Pinpoint the cell where the given text exists, returning its [X, Y] midpoint coordinate. 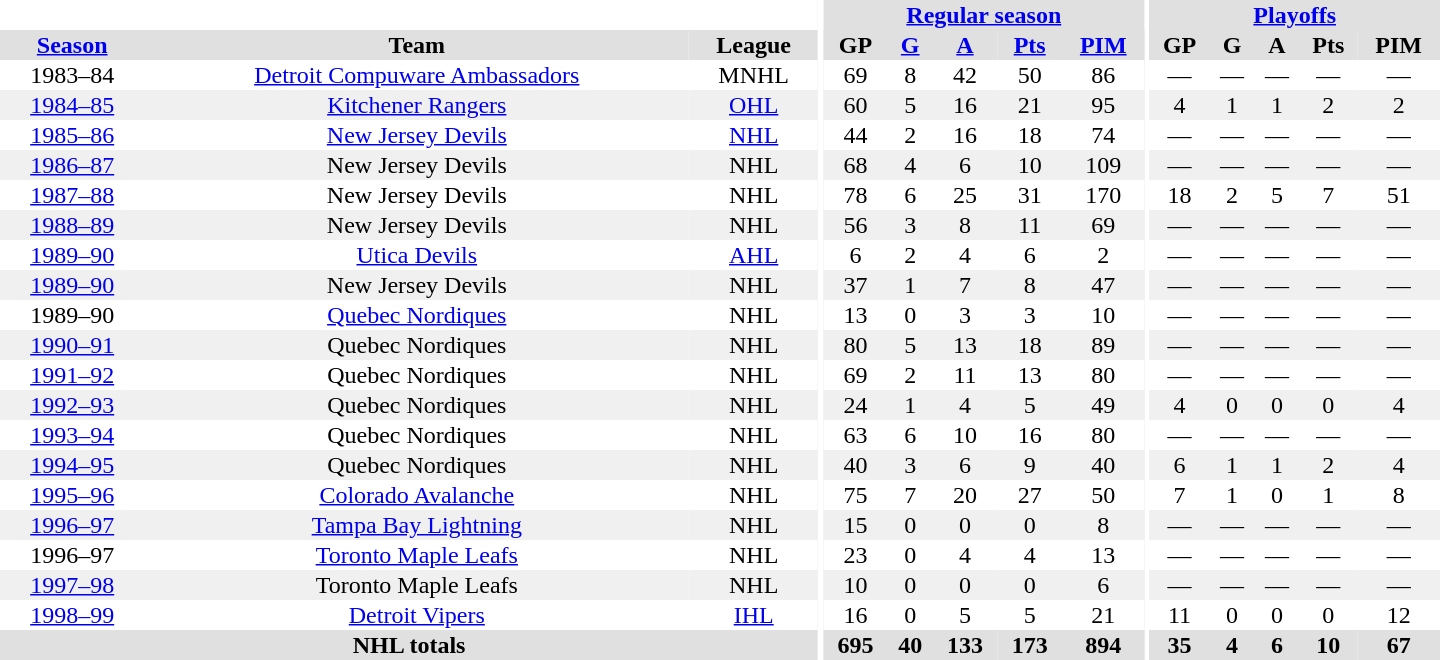
20 [966, 495]
NHL totals [409, 645]
51 [1398, 195]
Season [72, 45]
133 [966, 645]
695 [856, 645]
60 [856, 105]
86 [1103, 75]
68 [856, 165]
63 [856, 435]
894 [1103, 645]
1983–84 [72, 75]
109 [1103, 165]
37 [856, 285]
1988–89 [72, 225]
173 [1030, 645]
170 [1103, 195]
1985–86 [72, 135]
95 [1103, 105]
IHL [754, 615]
Team [416, 45]
1986–87 [72, 165]
42 [966, 75]
MNHL [754, 75]
24 [856, 405]
1995–96 [72, 495]
67 [1398, 645]
AHL [754, 255]
31 [1030, 195]
1994–95 [72, 465]
74 [1103, 135]
1984–85 [72, 105]
15 [856, 525]
Detroit Vipers [416, 615]
78 [856, 195]
1993–94 [72, 435]
1992–93 [72, 405]
Kitchener Rangers [416, 105]
23 [856, 555]
47 [1103, 285]
49 [1103, 405]
27 [1030, 495]
35 [1179, 645]
Regular season [984, 15]
89 [1103, 345]
12 [1398, 615]
1998–99 [72, 615]
1997–98 [72, 585]
League [754, 45]
Utica Devils [416, 255]
56 [856, 225]
25 [966, 195]
1987–88 [72, 195]
Detroit Compuware Ambassadors [416, 75]
OHL [754, 105]
Playoffs [1294, 15]
1991–92 [72, 375]
44 [856, 135]
Colorado Avalanche [416, 495]
9 [1030, 465]
75 [856, 495]
Tampa Bay Lightning [416, 525]
1990–91 [72, 345]
